Scan for the cell matching the given text and deliver its (x, y) coordinate at center. 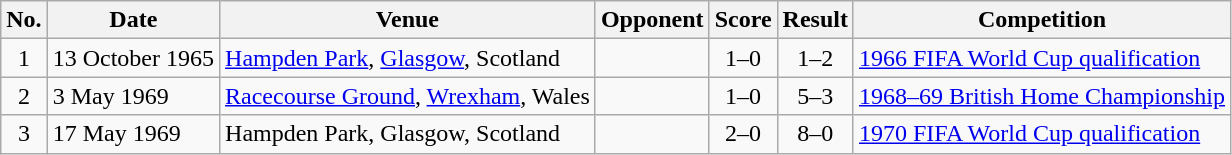
Venue (408, 20)
1 (24, 58)
Competition (1042, 20)
17 May 1969 (133, 134)
Score (743, 20)
5–3 (815, 96)
Date (133, 20)
Opponent (652, 20)
2–0 (743, 134)
1966 FIFA World Cup qualification (1042, 58)
3 May 1969 (133, 96)
No. (24, 20)
Racecourse Ground, Wrexham, Wales (408, 96)
13 October 1965 (133, 58)
2 (24, 96)
3 (24, 134)
1968–69 British Home Championship (1042, 96)
1–2 (815, 58)
8–0 (815, 134)
Result (815, 20)
1970 FIFA World Cup qualification (1042, 134)
